For the text-containing cell, return its midpoint in [x, y] coordinate format. 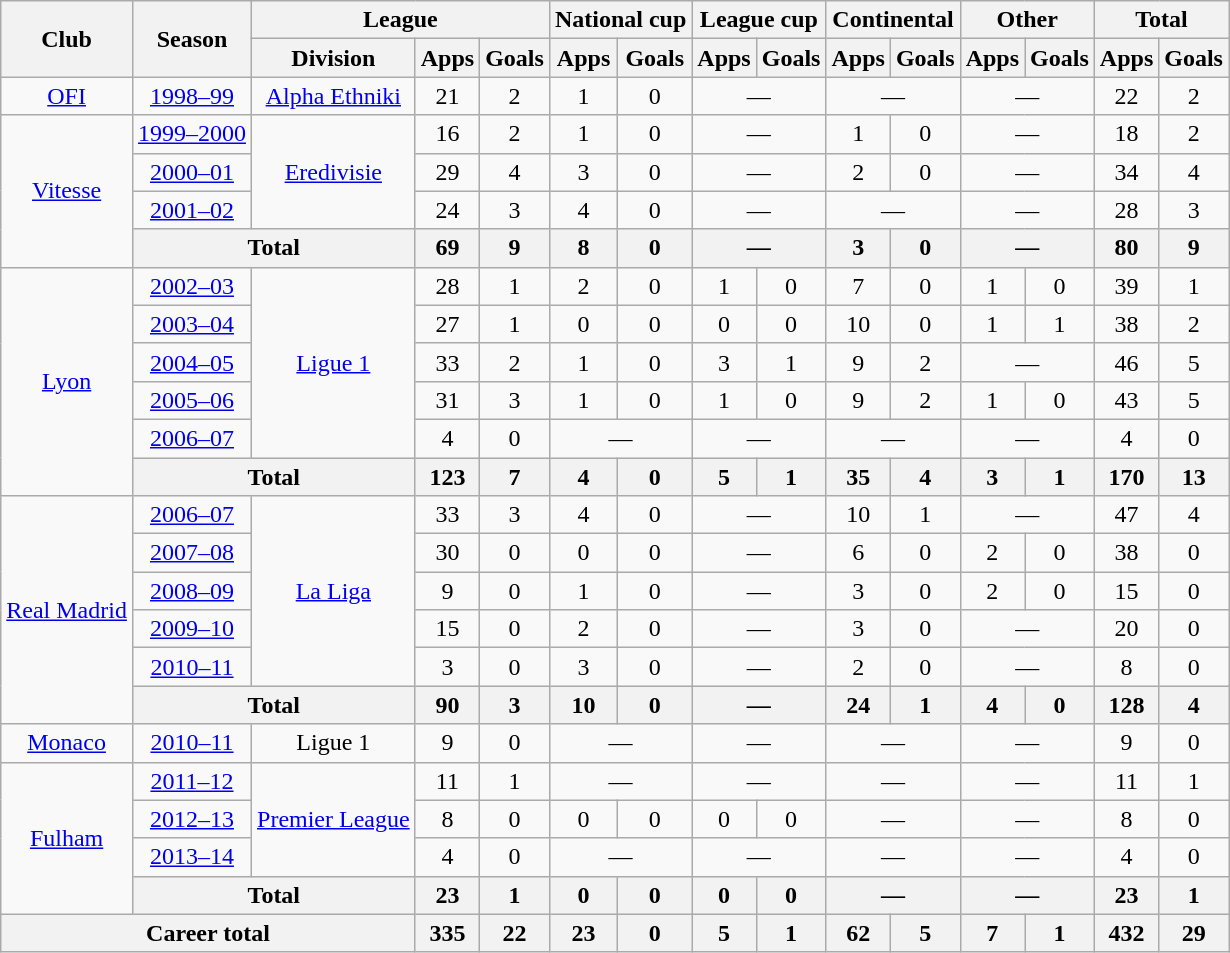
Division [334, 58]
13 [1194, 477]
170 [1126, 477]
18 [1126, 134]
Lyon [67, 381]
2004–05 [192, 362]
Premier League [334, 819]
2002–03 [192, 286]
National cup [620, 20]
Career total [208, 933]
39 [1126, 286]
2012–13 [192, 819]
2011–12 [192, 781]
2001–02 [192, 210]
432 [1126, 933]
2005–06 [192, 400]
31 [447, 400]
Club [67, 39]
21 [447, 96]
Vitesse [67, 191]
Eredivisie [334, 172]
Monaco [67, 743]
69 [447, 248]
2008–09 [192, 591]
League [401, 20]
47 [1126, 515]
2003–04 [192, 324]
27 [447, 324]
16 [447, 134]
2000–01 [192, 172]
34 [1126, 172]
1998–99 [192, 96]
2007–08 [192, 553]
League cup [759, 20]
Season [192, 39]
80 [1126, 248]
Alpha Ethniki [334, 96]
62 [858, 933]
90 [447, 705]
2009–10 [192, 629]
123 [447, 477]
335 [447, 933]
46 [1126, 362]
128 [1126, 705]
2013–14 [192, 857]
6 [858, 553]
La Liga [334, 591]
Continental [893, 20]
43 [1126, 400]
1999–2000 [192, 134]
30 [447, 553]
Fulham [67, 838]
OFI [67, 96]
Other [1027, 20]
35 [858, 477]
Real Madrid [67, 610]
20 [1126, 629]
